Provide the [X, Y] coordinate of the cell's center where the given text is located.  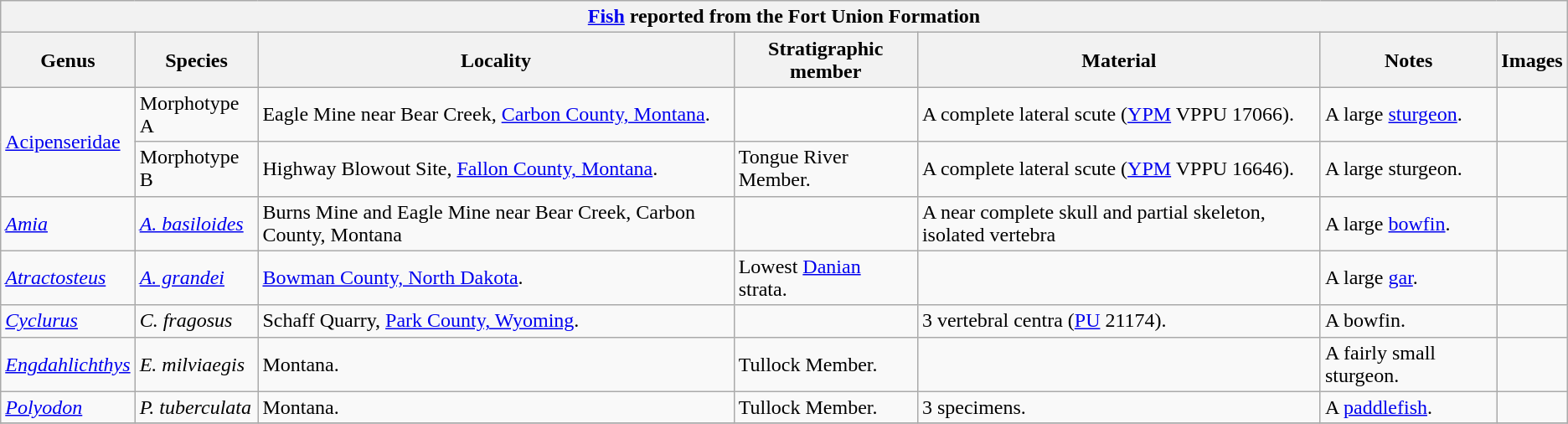
E. milviaegis [196, 364]
A. grandei [196, 278]
P. tuberculata [196, 407]
C. fragosus [196, 321]
A complete lateral scute (YPM VPPU 16646). [1119, 169]
Genus [68, 60]
A complete lateral scute (YPM VPPU 17066). [1119, 114]
Amia [68, 223]
Schaff Quarry, Park County, Wyoming. [496, 321]
A large bowfin. [1408, 223]
3 specimens. [1119, 407]
A large gar. [1408, 278]
Images [1532, 60]
A fairly small sturgeon. [1408, 364]
Morphotype A [196, 114]
A paddlefish. [1408, 407]
A bowfin. [1408, 321]
Locality [496, 60]
A near complete skull and partial skeleton, isolated vertebra [1119, 223]
Species [196, 60]
Fish reported from the Fort Union Formation [784, 17]
Burns Mine and Eagle Mine near Bear Creek, Carbon County, Montana [496, 223]
A. basiloides [196, 223]
Acipenseridae [68, 142]
Cyclurus [68, 321]
Lowest Danian strata. [826, 278]
Stratigraphic member [826, 60]
Polyodon [68, 407]
Atractosteus [68, 278]
Highway Blowout Site, Fallon County, Montana. [496, 169]
Material [1119, 60]
Engdahlichthys [68, 364]
Notes [1408, 60]
Eagle Mine near Bear Creek, Carbon County, Montana. [496, 114]
3 vertebral centra (PU 21174). [1119, 321]
Morphotype B [196, 169]
Bowman County, North Dakota. [496, 278]
Tongue River Member. [826, 169]
